Find where the given text appears and provide that cell's center as (x, y) coordinate. 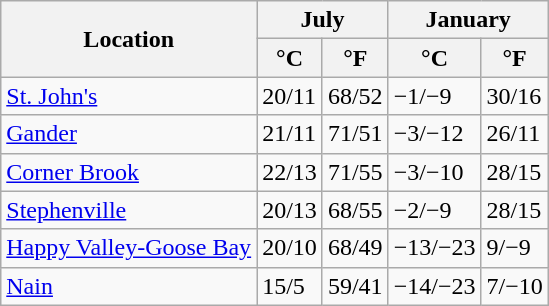
9/−9 (514, 248)
Nain (129, 286)
7/−10 (514, 286)
−13/−23 (434, 248)
30/16 (514, 96)
26/11 (514, 134)
−1/−9 (434, 96)
−2/−9 (434, 210)
22/13 (290, 172)
20/13 (290, 210)
−3/−10 (434, 172)
20/10 (290, 248)
January (468, 20)
71/51 (355, 134)
68/49 (355, 248)
68/55 (355, 210)
Gander (129, 134)
−3/−12 (434, 134)
Location (129, 39)
68/52 (355, 96)
59/41 (355, 286)
71/55 (355, 172)
Corner Brook (129, 172)
Stephenville (129, 210)
21/11 (290, 134)
Happy Valley-Goose Bay (129, 248)
July (322, 20)
20/11 (290, 96)
−14/−23 (434, 286)
15/5 (290, 286)
St. John's (129, 96)
